Extract the [x, y] coordinate from the center of the cell holding the provided text.  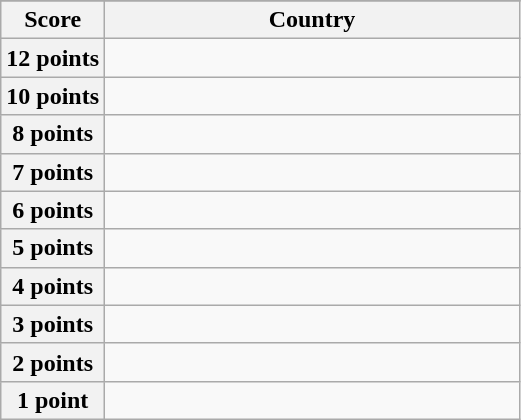
8 points [53, 134]
2 points [53, 362]
7 points [53, 172]
10 points [53, 96]
4 points [53, 286]
Score [53, 20]
5 points [53, 248]
12 points [53, 58]
6 points [53, 210]
3 points [53, 324]
1 point [53, 400]
Country [312, 20]
